Identify which cell holds the provided text, then report its [X, Y] central coordinate. 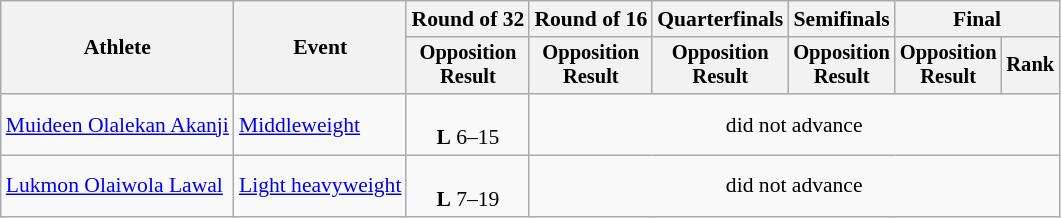
Middleweight [320, 124]
Athlete [118, 48]
Muideen Olalekan Akanji [118, 124]
Round of 32 [468, 19]
Quarterfinals [720, 19]
Lukmon Olaiwola Lawal [118, 186]
Semifinals [842, 19]
Round of 16 [590, 19]
Light heavyweight [320, 186]
Event [320, 48]
L 7–19 [468, 186]
Final [977, 19]
Rank [1030, 66]
L 6–15 [468, 124]
